Extract the (X, Y) coordinate from the center of the cell holding the provided text.  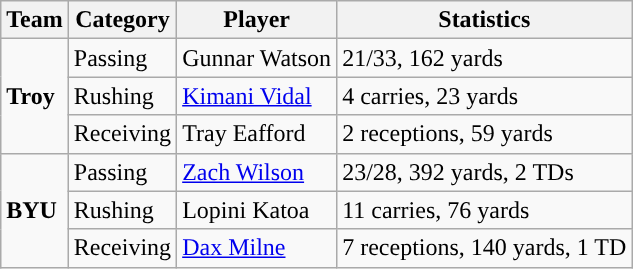
Tray Eafford (257, 134)
Kimani Vidal (257, 96)
4 carries, 23 yards (484, 96)
Zach Wilson (257, 172)
23/28, 392 yards, 2 TDs (484, 172)
Gunnar Watson (257, 58)
BYU (35, 210)
Player (257, 20)
2 receptions, 59 yards (484, 134)
Team (35, 20)
7 receptions, 140 yards, 1 TD (484, 248)
Troy (35, 96)
Lopini Katoa (257, 210)
Statistics (484, 20)
Dax Milne (257, 248)
21/33, 162 yards (484, 58)
11 carries, 76 yards (484, 210)
Category (122, 20)
